Determine the (x, y) coordinate at the center of the cell enclosing the given text.  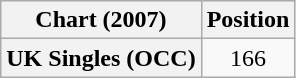
Position (248, 20)
Chart (2007) (101, 20)
UK Singles (OCC) (101, 58)
166 (248, 58)
